Return the [x, y] coordinate for the center point of the cell that contains the specified text.  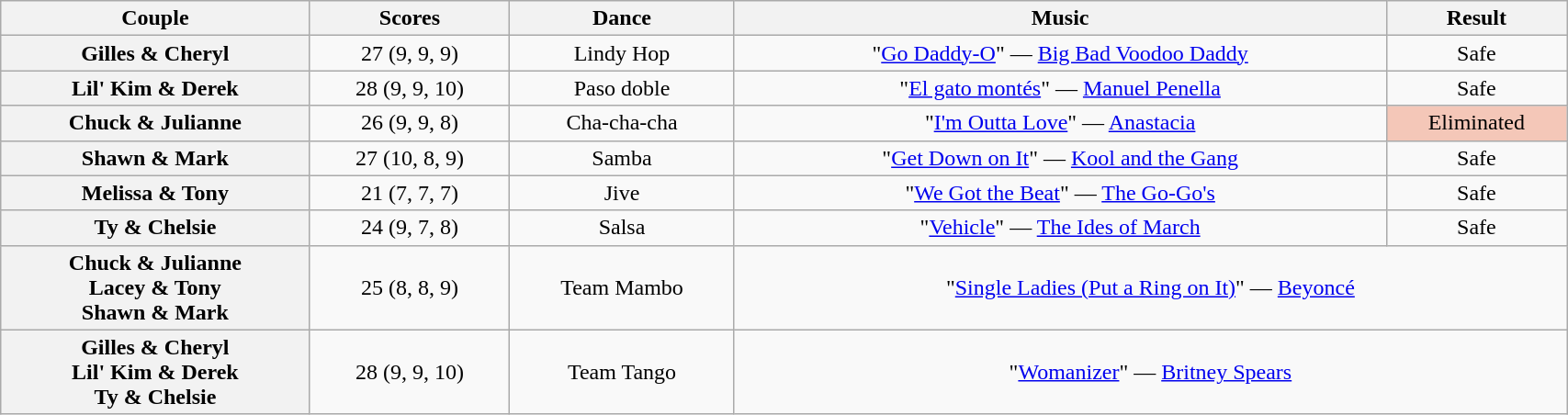
Shawn & Mark [155, 158]
"Get Down on It" — Kool and the Gang [1060, 158]
"We Got the Beat" — The Go-Go's [1060, 193]
Gilles & Cheryl [155, 53]
Team Mambo [622, 287]
Salsa [622, 228]
Music [1060, 18]
Dance [622, 18]
Samba [622, 158]
Couple [155, 18]
Chuck & JulianneLacey & TonyShawn & Mark [155, 287]
Team Tango [622, 372]
27 (10, 8, 9) [410, 158]
Scores [410, 18]
"Womanizer" — Britney Spears [1150, 372]
"Go Daddy-O" — Big Bad Voodoo Daddy [1060, 53]
25 (8, 8, 9) [410, 287]
Ty & Chelsie [155, 228]
27 (9, 9, 9) [410, 53]
24 (9, 7, 8) [410, 228]
Eliminated [1477, 123]
Cha-cha-cha [622, 123]
"El gato montés" — Manuel Penella [1060, 88]
Jive [622, 193]
Result [1477, 18]
"I'm Outta Love" — Anastacia [1060, 123]
Gilles & CherylLil' Kim & DerekTy & Chelsie [155, 372]
Lil' Kim & Derek [155, 88]
Lindy Hop [622, 53]
21 (7, 7, 7) [410, 193]
"Single Ladies (Put a Ring on It)" — Beyoncé [1150, 287]
"Vehicle" — The Ides of March [1060, 228]
26 (9, 9, 8) [410, 123]
Chuck & Julianne [155, 123]
Melissa & Tony [155, 193]
Paso doble [622, 88]
